Identify which cell holds the provided text, then report its (x, y) central coordinate. 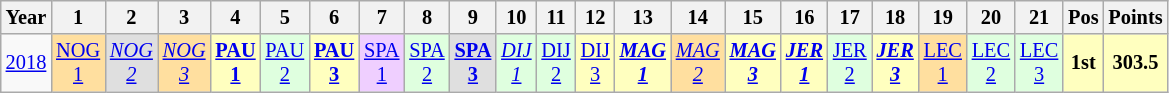
NOG2 (132, 63)
9 (474, 17)
MAG3 (753, 63)
17 (850, 17)
3 (184, 17)
8 (426, 17)
1st (1083, 63)
DIJ3 (596, 63)
JER2 (850, 63)
303.5 (1135, 63)
JER3 (896, 63)
10 (516, 17)
JER1 (804, 63)
15 (753, 17)
DIJ1 (516, 63)
Points (1135, 17)
1 (78, 17)
2018 (26, 63)
Pos (1083, 17)
18 (896, 17)
21 (1039, 17)
4 (235, 17)
16 (804, 17)
2 (132, 17)
MAG2 (698, 63)
Year (26, 17)
DIJ2 (556, 63)
SPA1 (382, 63)
14 (698, 17)
LEC1 (943, 63)
LEC3 (1039, 63)
NOG1 (78, 63)
PAU1 (235, 63)
NOG3 (184, 63)
SPA3 (474, 63)
LEC2 (991, 63)
PAU3 (334, 63)
7 (382, 17)
PAU2 (286, 63)
MAG1 (643, 63)
5 (286, 17)
20 (991, 17)
13 (643, 17)
12 (596, 17)
19 (943, 17)
6 (334, 17)
SPA2 (426, 63)
11 (556, 17)
